Capture the cell that displays the provided text and extract its [X, Y] central coordinate. 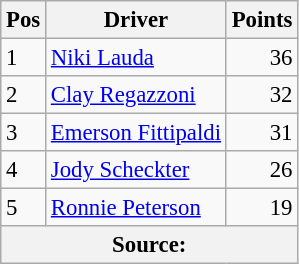
Source: [150, 245]
Points [262, 20]
4 [24, 170]
3 [24, 133]
Pos [24, 20]
1 [24, 58]
Driver [136, 20]
Jody Scheckter [136, 170]
31 [262, 133]
19 [262, 208]
5 [24, 208]
2 [24, 95]
32 [262, 95]
Ronnie Peterson [136, 208]
Clay Regazzoni [136, 95]
Emerson Fittipaldi [136, 133]
26 [262, 170]
36 [262, 58]
Niki Lauda [136, 58]
